Output the (X, Y) coordinate of the center of the cell containing the given text.  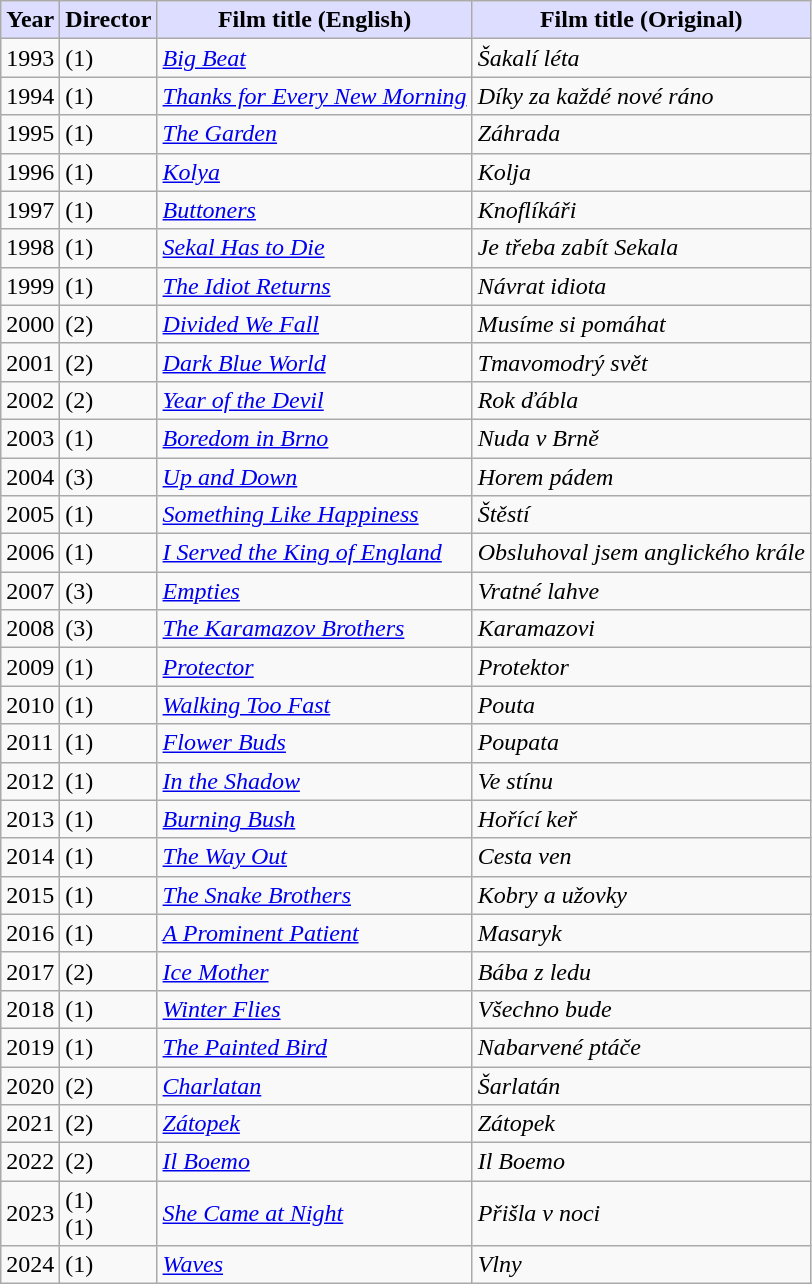
Walking Too Fast (314, 705)
Winter Flies (314, 1009)
Bába z ledu (641, 971)
2005 (30, 515)
Boredom in Brno (314, 438)
2011 (30, 743)
Rok ďábla (641, 400)
Šakalí léta (641, 58)
Hořící keř (641, 819)
Nabarvené ptáče (641, 1047)
2002 (30, 400)
2007 (30, 591)
Masaryk (641, 933)
Knoflíkáři (641, 210)
Pouta (641, 705)
2014 (30, 857)
The Garden (314, 134)
2008 (30, 629)
2021 (30, 1124)
Flower Buds (314, 743)
Kolja (641, 172)
Buttoners (314, 210)
Protektor (641, 667)
2000 (30, 324)
Horem pádem (641, 477)
1996 (30, 172)
2010 (30, 705)
Sekal Has to Die (314, 248)
Thanks for Every New Morning (314, 96)
Ice Mother (314, 971)
1997 (30, 210)
2019 (30, 1047)
Film title (English) (314, 20)
1999 (30, 286)
Waves (314, 1265)
Empties (314, 591)
Nuda v Brně (641, 438)
Vlny (641, 1265)
2017 (30, 971)
Protector (314, 667)
Poupata (641, 743)
Šarlatán (641, 1085)
Divided We Fall (314, 324)
A Prominent Patient (314, 933)
Film title (Original) (641, 20)
In the Shadow (314, 781)
2022 (30, 1162)
She Came at Night (314, 1214)
2018 (30, 1009)
Vratné lahve (641, 591)
Díky za každé nové ráno (641, 96)
2004 (30, 477)
1994 (30, 96)
Big Beat (314, 58)
Burning Bush (314, 819)
The Painted Bird (314, 1047)
2001 (30, 362)
Návrat idiota (641, 286)
The Karamazov Brothers (314, 629)
Year (30, 20)
Something Like Happiness (314, 515)
The Idiot Returns (314, 286)
Přišla v noci (641, 1214)
2020 (30, 1085)
Director (108, 20)
Tmavomodrý svět (641, 362)
The Way Out (314, 857)
Charlatan (314, 1085)
2013 (30, 819)
Kolya (314, 172)
Štěstí (641, 515)
2012 (30, 781)
Cesta ven (641, 857)
Všechno bude (641, 1009)
The Snake Brothers (314, 895)
2015 (30, 895)
Ve stínu (641, 781)
(1) (1) (108, 1214)
Musíme si pomáhat (641, 324)
2016 (30, 933)
1993 (30, 58)
Kobry a užovky (641, 895)
2009 (30, 667)
2024 (30, 1265)
1998 (30, 248)
Záhrada (641, 134)
Up and Down (314, 477)
Dark Blue World (314, 362)
2023 (30, 1214)
Karamazovi (641, 629)
I Served the King of England (314, 553)
Obsluhoval jsem anglického krále (641, 553)
2006 (30, 553)
1995 (30, 134)
Year of the Devil (314, 400)
2003 (30, 438)
Je třeba zabít Sekala (641, 248)
